Determine the (x, y) coordinate at the center of the cell enclosing the given text.  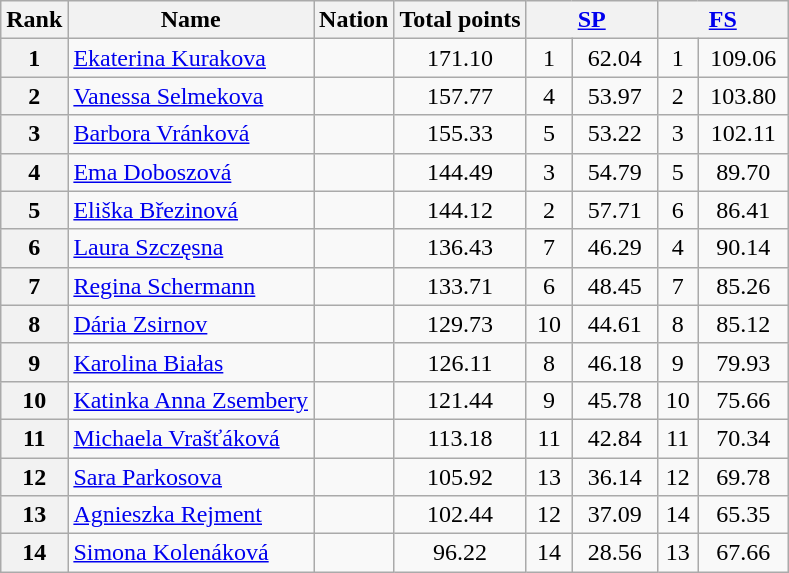
Vanessa Selmekova (191, 96)
46.18 (614, 362)
Sara Parkosova (191, 477)
FS (722, 20)
171.10 (460, 58)
90.14 (743, 248)
89.70 (743, 172)
57.71 (614, 210)
46.29 (614, 248)
28.56 (614, 553)
113.18 (460, 438)
109.06 (743, 58)
67.66 (743, 553)
105.92 (460, 477)
Karolina Białas (191, 362)
Laura Szczęsna (191, 248)
133.71 (460, 286)
Simona Kolenáková (191, 553)
Eliška Březinová (191, 210)
157.77 (460, 96)
144.12 (460, 210)
53.22 (614, 134)
144.49 (460, 172)
Nation (354, 20)
36.14 (614, 477)
129.73 (460, 324)
126.11 (460, 362)
96.22 (460, 553)
85.26 (743, 286)
79.93 (743, 362)
103.80 (743, 96)
62.04 (614, 58)
Total points (460, 20)
Ema Doboszová (191, 172)
65.35 (743, 515)
86.41 (743, 210)
69.78 (743, 477)
75.66 (743, 400)
37.09 (614, 515)
Michaela Vrašťáková (191, 438)
85.12 (743, 324)
155.33 (460, 134)
Name (191, 20)
Barbora Vránková (191, 134)
44.61 (614, 324)
102.44 (460, 515)
Rank (34, 20)
70.34 (743, 438)
53.97 (614, 96)
Agnieszka Rejment (191, 515)
48.45 (614, 286)
54.79 (614, 172)
121.44 (460, 400)
136.43 (460, 248)
Katinka Anna Zsembery (191, 400)
SP (592, 20)
42.84 (614, 438)
Dária Zsirnov (191, 324)
Regina Schermann (191, 286)
Ekaterina Kurakova (191, 58)
102.11 (743, 134)
45.78 (614, 400)
